Locate the cell with the specified text and output its (x, y) center coordinate. 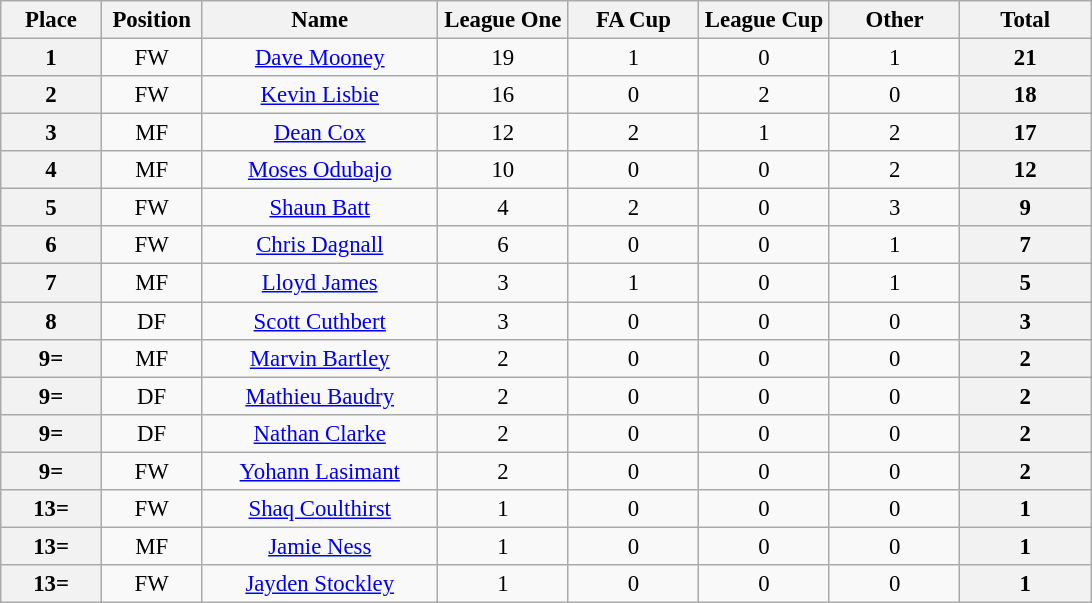
Dave Mooney (320, 58)
Other (894, 20)
Chris Dagnall (320, 245)
Nathan Clarke (320, 433)
10 (504, 170)
Moses Odubajo (320, 170)
9 (1026, 208)
League Cup (764, 20)
Position (152, 20)
Jayden Stockley (320, 584)
Yohann Lasimant (320, 471)
Name (320, 20)
Place (52, 20)
18 (1026, 95)
Shaun Batt (320, 208)
21 (1026, 58)
Marvin Bartley (320, 358)
League One (504, 20)
Scott Cuthbert (320, 321)
17 (1026, 133)
Kevin Lisbie (320, 95)
16 (504, 95)
Shaq Coulthirst (320, 509)
Dean Cox (320, 133)
8 (52, 321)
FA Cup (634, 20)
Lloyd James (320, 283)
Jamie Ness (320, 546)
Total (1026, 20)
Mathieu Baudry (320, 396)
19 (504, 58)
